Extract the [X, Y] coordinate from the center of the cell holding the provided text.  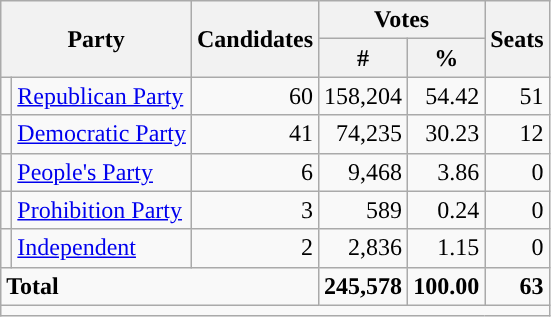
Total [160, 286]
41 [254, 134]
589 [364, 210]
Democratic Party [102, 134]
% [446, 58]
1.15 [446, 248]
2,836 [364, 248]
Republican Party [102, 96]
# [364, 58]
54.42 [446, 96]
63 [517, 286]
Independent [102, 248]
Party [96, 39]
3.86 [446, 172]
158,204 [364, 96]
30.23 [446, 134]
2 [254, 248]
3 [254, 210]
60 [254, 96]
100.00 [446, 286]
6 [254, 172]
9,468 [364, 172]
51 [517, 96]
74,235 [364, 134]
12 [517, 134]
People's Party [102, 172]
0.24 [446, 210]
Votes [402, 20]
245,578 [364, 286]
Candidates [254, 39]
Prohibition Party [102, 210]
Seats [517, 39]
